From the cell containing the given text, extract its center point as [X, Y] coordinate. 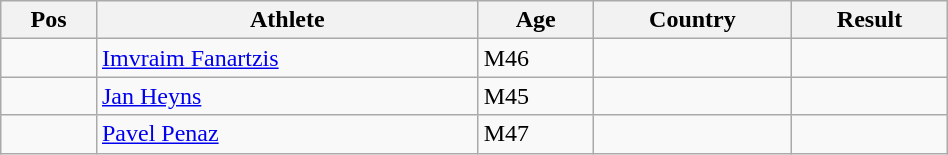
Pavel Penaz [287, 134]
Athlete [287, 20]
Result [870, 20]
M46 [536, 58]
Pos [49, 20]
Jan Heyns [287, 96]
Imvraim Fanartzis [287, 58]
Age [536, 20]
M45 [536, 96]
M47 [536, 134]
Country [692, 20]
